Identify which cell holds the provided text, then report its (x, y) central coordinate. 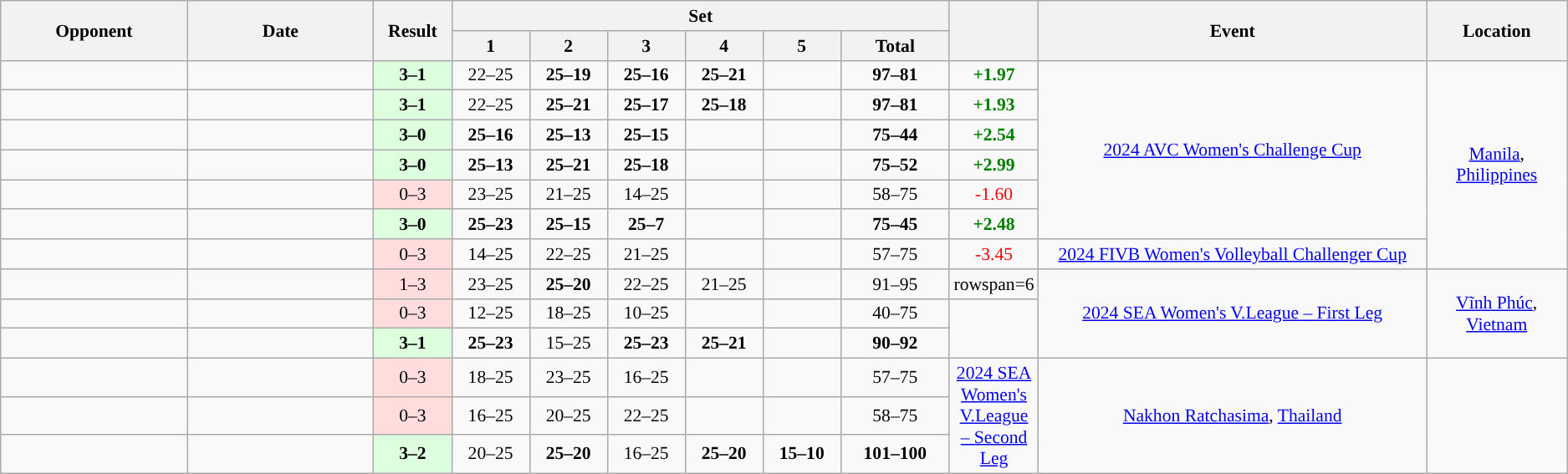
2024 SEA Women's V.League – Second Leg (993, 416)
Result (413, 30)
1 (490, 46)
101–100 (895, 454)
25–19 (569, 75)
-3.45 (993, 254)
10–25 (646, 313)
12–25 (490, 313)
-1.60 (993, 195)
25–17 (646, 105)
75–52 (895, 165)
90–92 (895, 344)
+2.48 (993, 225)
91–95 (895, 284)
Opponent (94, 30)
2024 AVC Women's Challenge Cup (1233, 150)
3–2 (413, 454)
Event (1233, 30)
3 (646, 46)
5 (801, 46)
75–44 (895, 135)
Total (895, 46)
2024 SEA Women's V.League – First Leg (1233, 314)
15–25 (569, 344)
75–45 (895, 225)
+1.93 (993, 105)
2 (569, 46)
Nakhon Ratchasima, Thailand (1233, 416)
+2.54 (993, 135)
Manila, Philippines (1497, 164)
Date (281, 30)
+2.99 (993, 165)
15–10 (801, 454)
1–3 (413, 284)
40–75 (895, 313)
Vĩnh Phúc, Vietnam (1497, 314)
25–7 (646, 225)
4 (724, 46)
+1.97 (993, 75)
Set (701, 16)
2024 FIVB Women's Volleyball Challenger Cup (1233, 254)
Location (1497, 30)
rowspan=6 (993, 284)
